Provide the [X, Y] coordinate of the cell's center where the given text is located.  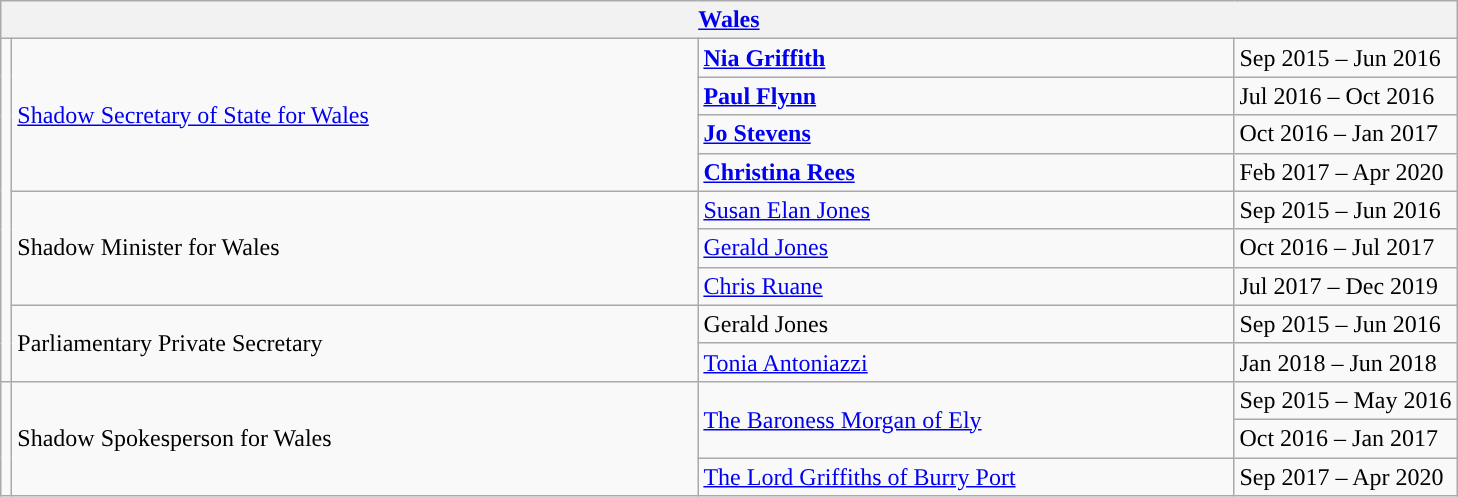
Paul Flynn [966, 96]
Christina Rees [966, 172]
The Lord Griffiths of Burry Port [966, 477]
Wales [729, 20]
Chris Ruane [966, 286]
Feb 2017 – Apr 2020 [1346, 172]
Nia Griffith [966, 58]
Parliamentary Private Secretary [355, 343]
Jul 2016 – Oct 2016 [1346, 96]
Shadow Secretary of State for Wales [355, 115]
Tonia Antoniazzi [966, 362]
Susan Elan Jones [966, 210]
Oct 2016 – Jul 2017 [1346, 248]
Jan 2018 – Jun 2018 [1346, 362]
Jo Stevens [966, 134]
The Baroness Morgan of Ely [966, 419]
Shadow Spokesperson for Wales [355, 438]
Jul 2017 – Dec 2019 [1346, 286]
Shadow Minister for Wales [355, 248]
Sep 2017 – Apr 2020 [1346, 477]
Sep 2015 – May 2016 [1346, 400]
